Capture the cell that displays the provided text and extract its (X, Y) central coordinate. 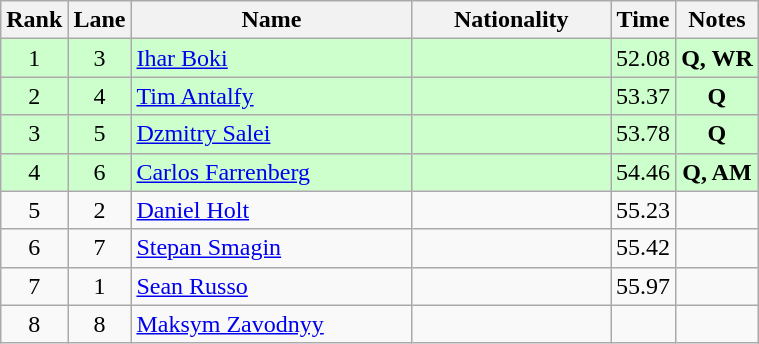
Stepan Smagin (272, 248)
54.46 (644, 172)
Daniel Holt (272, 210)
Notes (718, 20)
Dzmitry Salei (272, 134)
Carlos Farrenberg (272, 172)
Sean Russo (272, 286)
Rank (34, 20)
Tim Antalfy (272, 96)
Nationality (512, 20)
Q, WR (718, 58)
Name (272, 20)
55.97 (644, 286)
Maksym Zavodnyy (272, 324)
52.08 (644, 58)
Lane (100, 20)
Ihar Boki (272, 58)
Q, AM (718, 172)
Time (644, 20)
53.78 (644, 134)
53.37 (644, 96)
55.42 (644, 248)
55.23 (644, 210)
